Scan for the cell matching the given text and deliver its [X, Y] coordinate at center. 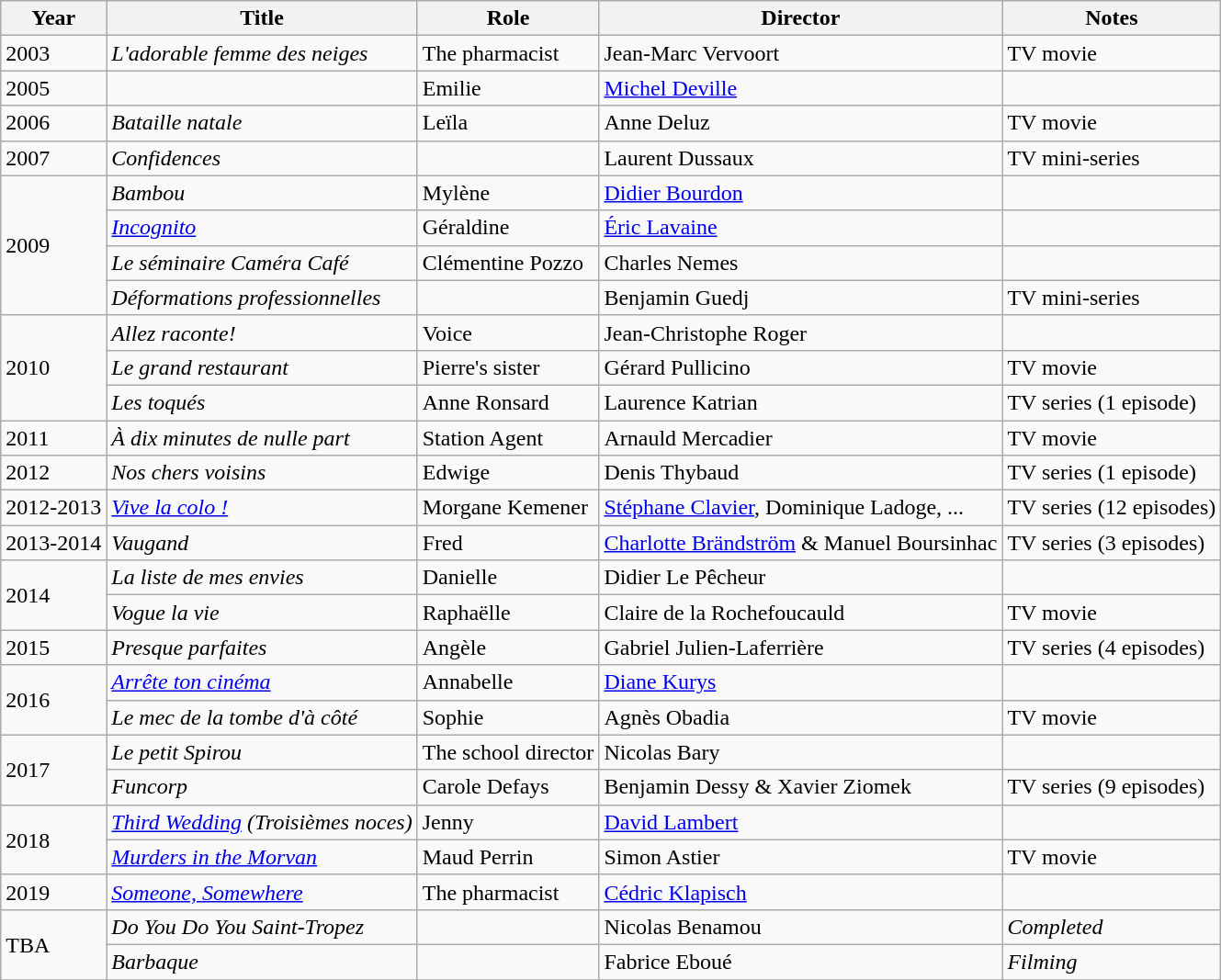
Raphaëlle [508, 613]
Le mec de la tombe d'à côté [262, 717]
Morgane Kemener [508, 508]
Annabelle [508, 682]
2012 [53, 473]
La liste de mes envies [262, 578]
TV series (3 episodes) [1112, 543]
2012-2013 [53, 508]
Emilie [508, 88]
Station Agent [508, 438]
Jean-Marc Vervoort [801, 53]
Barbaque [262, 962]
Murders in the Morvan [262, 857]
2016 [53, 700]
Diane Kurys [801, 682]
Presque parfaites [262, 648]
Simon Astier [801, 857]
Benjamin Dessy & Xavier Ziomek [801, 787]
Didier Bourdon [801, 193]
Funcorp [262, 787]
Le séminaire Caméra Café [262, 263]
2006 [53, 123]
2003 [53, 53]
Benjamin Guedj [801, 298]
Angèle [508, 648]
Arnauld Mercadier [801, 438]
Fred [508, 543]
Maud Perrin [508, 857]
Gérard Pullicino [801, 367]
Edwige [508, 473]
Éric Lavaine [801, 228]
Filming [1112, 962]
Denis Thybaud [801, 473]
Third Wedding (Troisièmes noces) [262, 822]
2009 [53, 245]
The school director [508, 752]
Le grand restaurant [262, 367]
Nos chers voisins [262, 473]
2013-2014 [53, 543]
Laurent Dussaux [801, 158]
À dix minutes de nulle part [262, 438]
Nicolas Bary [801, 752]
Charles Nemes [801, 263]
L'adorable femme des neiges [262, 53]
Laurence Katrian [801, 402]
Anne Ronsard [508, 402]
2017 [53, 770]
Jean-Christophe Roger [801, 332]
TV series (12 episodes) [1112, 508]
Allez raconte! [262, 332]
Pierre's sister [508, 367]
Cédric Klapisch [801, 892]
Agnès Obadia [801, 717]
Vaugand [262, 543]
Mylène [508, 193]
Anne Deluz [801, 123]
Incognito [262, 228]
Michel Deville [801, 88]
Stéphane Clavier, Dominique Ladoge, ... [801, 508]
Someone, Somewhere [262, 892]
Claire de la Rochefoucauld [801, 613]
Do You Do You Saint-Tropez [262, 927]
Le petit Spirou [262, 752]
2010 [53, 367]
Géraldine [508, 228]
Sophie [508, 717]
Charlotte Brändström & Manuel Boursinhac [801, 543]
Notes [1112, 18]
Fabrice Eboué [801, 962]
Didier Le Pêcheur [801, 578]
David Lambert [801, 822]
Nicolas Benamou [801, 927]
Confidences [262, 158]
Clémentine Pozzo [508, 263]
Role [508, 18]
TBA [53, 944]
2018 [53, 839]
Vive la colo ! [262, 508]
Vogue la vie [262, 613]
Danielle [508, 578]
Voice [508, 332]
Leïla [508, 123]
Arrête ton cinéma [262, 682]
Gabriel Julien-Laferrière [801, 648]
TV series (9 episodes) [1112, 787]
Title [262, 18]
2014 [53, 595]
Completed [1112, 927]
Bataille natale [262, 123]
2005 [53, 88]
Déformations professionnelles [262, 298]
Bambou [262, 193]
2019 [53, 892]
Les toqués [262, 402]
2011 [53, 438]
Jenny [508, 822]
Director [801, 18]
TV series (4 episodes) [1112, 648]
2007 [53, 158]
Carole Defays [508, 787]
2015 [53, 648]
Year [53, 18]
